Provide the (x, y) coordinate of the cell's center where the given text is located.  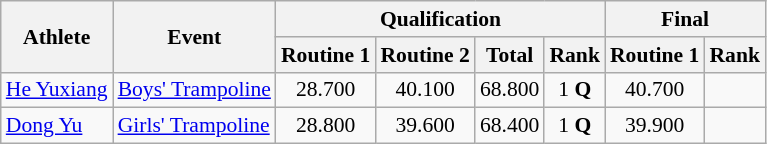
Dong Yu (57, 126)
He Yuxiang (57, 90)
Event (194, 36)
68.400 (510, 126)
Final (685, 19)
28.700 (326, 90)
Total (510, 55)
40.100 (424, 90)
Qualification (440, 19)
Boys' Trampoline (194, 90)
Girls' Trampoline (194, 126)
39.900 (654, 126)
Athlete (57, 36)
Routine 2 (424, 55)
28.800 (326, 126)
39.600 (424, 126)
68.800 (510, 90)
40.700 (654, 90)
